Return (x, y) of the center of cell containing provided text 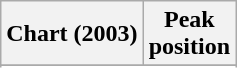
Chart (2003) (72, 34)
Peakposition (189, 34)
